Search for the cell housing the specified text and yield its (x, y) center coordinate. 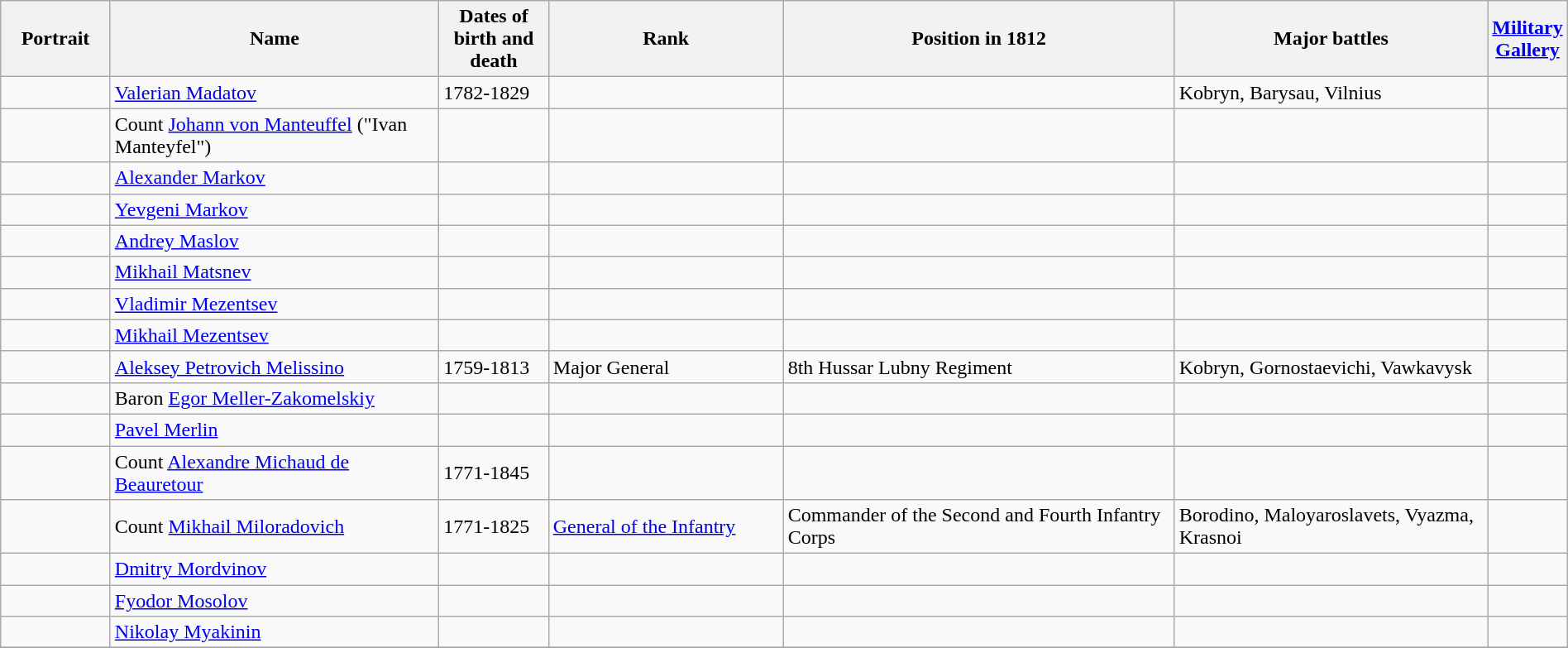
Count Mikhail Miloradovich (275, 526)
1771-1845 (495, 472)
Fyodor Mosolov (275, 601)
Aleksey Petrovich Melissino (275, 367)
Valerian Madatov (275, 93)
Mikhail Matsnev (275, 272)
Count Alexandre Michaud de Beauretour (275, 472)
Baron Egor Meller-Zakomelskiy (275, 398)
Yevgeni Markov (275, 209)
Pavel Merlin (275, 430)
Position in 1812 (979, 39)
Military Gallery (1527, 39)
Count Johann von Manteuffel ("Ivan Manteyfel") (275, 136)
Alexander Markov (275, 178)
Name (275, 39)
Major General (666, 367)
Kobryn, Gornostaevichi, Vawkavysk (1331, 367)
Portrait (56, 39)
Commander of the Second and Fourth Infantry Corps (979, 526)
Dates of birth and death (495, 39)
Borodino, Maloyaroslavets, Vyazma, Krasnoi (1331, 526)
1782-1829 (495, 93)
Mikhail Mezentsev (275, 335)
1771-1825 (495, 526)
Major battles (1331, 39)
8th Hussar Lubny Regiment (979, 367)
Nikolay Myakinin (275, 632)
1759-1813 (495, 367)
Vladimir Mezentsev (275, 304)
Dmitry Mordvinov (275, 569)
Andrey Maslov (275, 241)
General of the Infantry (666, 526)
Kobryn, Barysau, Vilnius (1331, 93)
Rank (666, 39)
